Return the (X, Y) coordinate for the center point of the cell that contains the specified text.  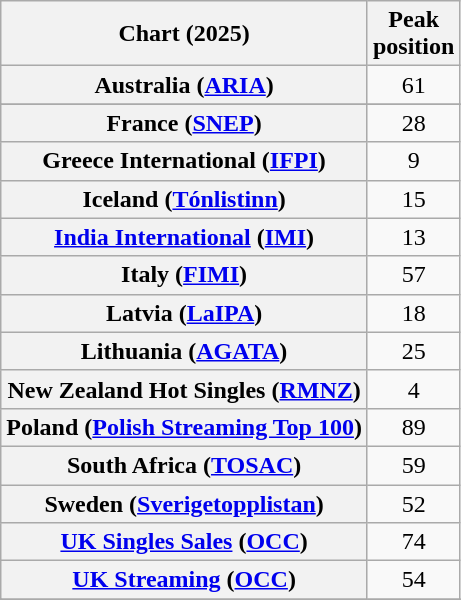
57 (413, 275)
74 (413, 542)
9 (413, 161)
52 (413, 503)
South Africa (TOSAC) (184, 465)
25 (413, 351)
UK Singles Sales (OCC) (184, 542)
28 (413, 123)
India International (IMI) (184, 237)
4 (413, 389)
13 (413, 237)
59 (413, 465)
Lithuania (AGATA) (184, 351)
Iceland (Tónlistinn) (184, 199)
Poland (Polish Streaming Top 100) (184, 427)
France (SNEP) (184, 123)
New Zealand Hot Singles (RMNZ) (184, 389)
UK Streaming (OCC) (184, 580)
Peakposition (413, 34)
Australia (ARIA) (184, 85)
89 (413, 427)
61 (413, 85)
15 (413, 199)
Italy (FIMI) (184, 275)
Sweden (Sverigetopplistan) (184, 503)
18 (413, 313)
Greece International (IFPI) (184, 161)
Chart (2025) (184, 34)
Latvia (LaIPA) (184, 313)
54 (413, 580)
